Determine the (X, Y) coordinate at the center of the cell enclosing the given text.  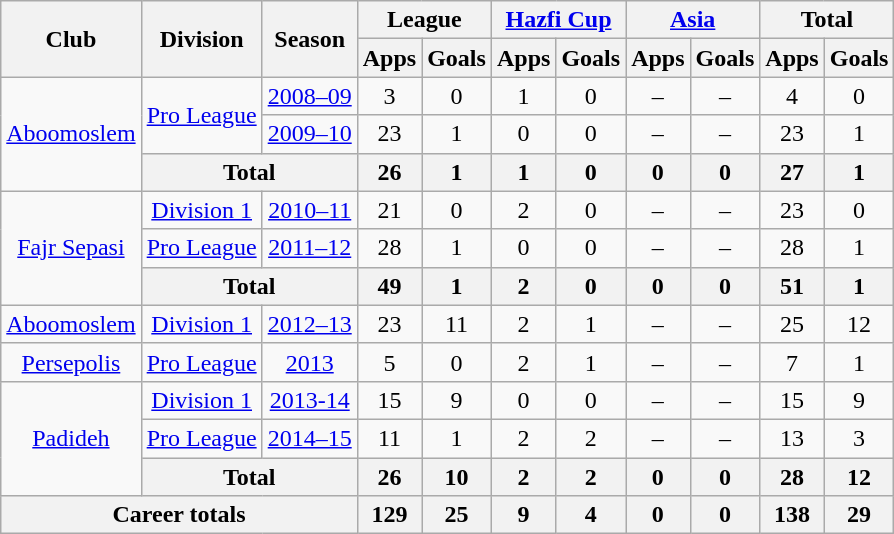
13 (792, 438)
Asia (693, 20)
Padideh (71, 438)
Persepolis (71, 362)
Division (202, 39)
Career totals (179, 515)
129 (389, 515)
2008–09 (310, 96)
27 (792, 172)
Season (310, 39)
2014–15 (310, 438)
2011–12 (310, 248)
7 (792, 362)
49 (389, 286)
5 (389, 362)
2010–11 (310, 210)
21 (389, 210)
League (424, 20)
10 (457, 477)
2013-14 (310, 400)
2009–10 (310, 134)
2012–13 (310, 324)
51 (792, 286)
138 (792, 515)
29 (859, 515)
Fajr Sepasi (71, 248)
Hazfi Cup (558, 20)
2013 (310, 362)
Club (71, 39)
